Search for the cell housing the specified text and yield its (X, Y) center coordinate. 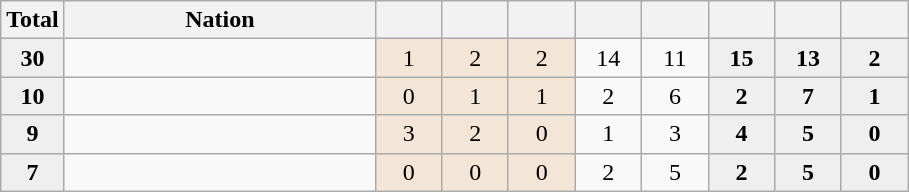
30 (33, 58)
6 (676, 96)
10 (33, 96)
11 (676, 58)
9 (33, 134)
15 (742, 58)
Total (33, 20)
14 (608, 58)
4 (742, 134)
Nation (220, 20)
13 (808, 58)
